Return (X, Y) of the center of cell containing provided text 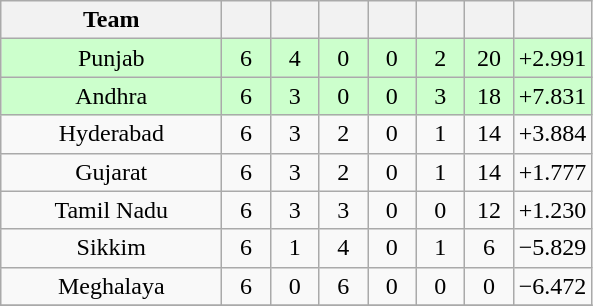
Team (112, 20)
+1.777 (552, 172)
Tamil Nadu (112, 210)
20 (490, 58)
Gujarat (112, 172)
+2.991 (552, 58)
+1.230 (552, 210)
Andhra (112, 96)
+7.831 (552, 96)
Sikkim (112, 248)
Hyderabad (112, 134)
Meghalaya (112, 286)
+3.884 (552, 134)
−6.472 (552, 286)
Punjab (112, 58)
12 (490, 210)
−5.829 (552, 248)
18 (490, 96)
